Determine the (x, y) coordinate at the center of the cell enclosing the given text.  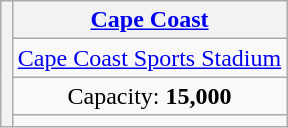
Cape Coast Sports Stadium (149, 58)
Cape Coast (149, 20)
Capacity: 15,000 (149, 96)
